For the text-containing cell, return its midpoint in (x, y) coordinate format. 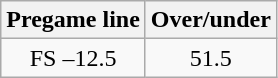
Over/under (210, 20)
51.5 (210, 58)
Pregame line (74, 20)
FS –12.5 (74, 58)
